Identify which cell holds the provided text, then report its [x, y] central coordinate. 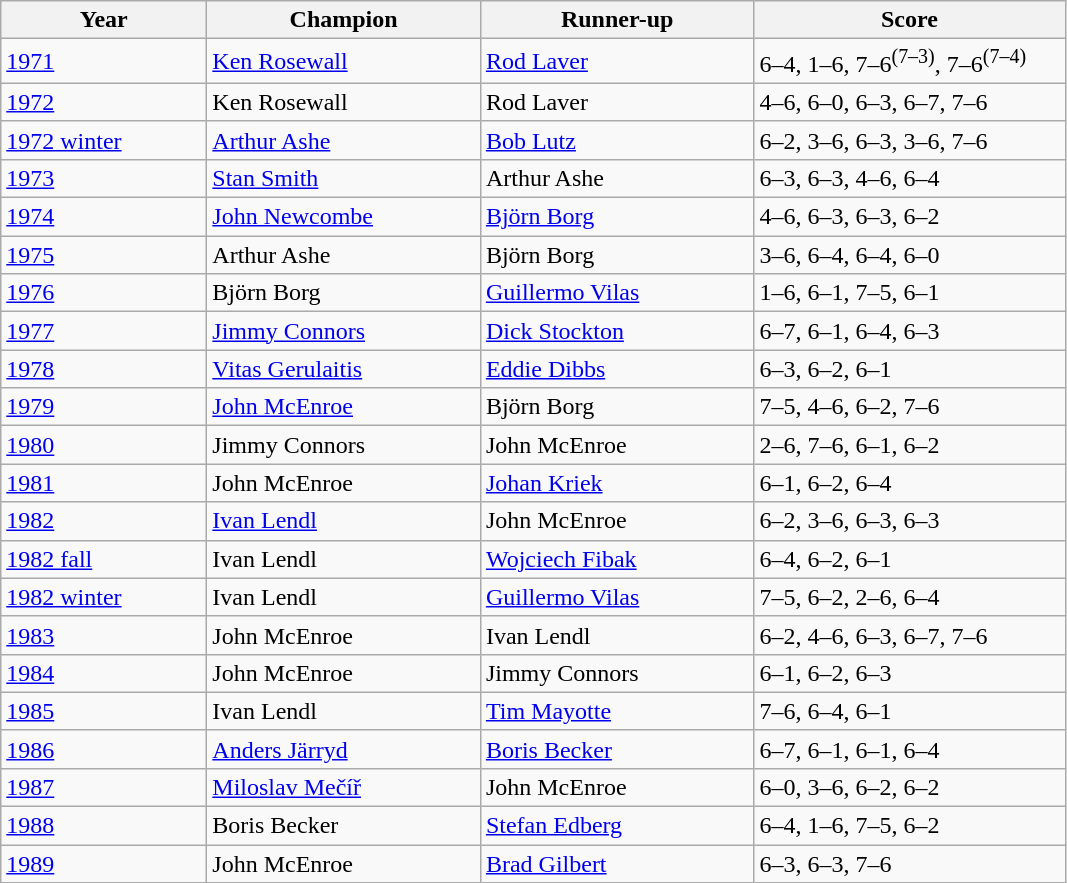
1983 [104, 635]
1978 [104, 369]
John Newcombe [344, 217]
Dick Stockton [617, 331]
1980 [104, 445]
6–1, 6–2, 6–4 [910, 483]
1–6, 6–1, 7–5, 6–1 [910, 293]
Runner-up [617, 20]
1988 [104, 826]
Champion [344, 20]
1975 [104, 255]
Score [910, 20]
1985 [104, 711]
1972 winter [104, 140]
1981 [104, 483]
6–7, 6–1, 6–1, 6–4 [910, 749]
Johan Kriek [617, 483]
1982 [104, 521]
6–4, 1–6, 7–5, 6–2 [910, 826]
Wojciech Fibak [617, 559]
1986 [104, 749]
Vitas Gerulaitis [344, 369]
3–6, 6–4, 6–4, 6–0 [910, 255]
Year [104, 20]
4–6, 6–0, 6–3, 6–7, 7–6 [910, 102]
Brad Gilbert [617, 864]
6–2, 3–6, 6–3, 6–3 [910, 521]
Stefan Edberg [617, 826]
1971 [104, 62]
1977 [104, 331]
6–3, 6–3, 7–6 [910, 864]
6–4, 1–6, 7–6(7–3), 7–6(7–4) [910, 62]
1987 [104, 787]
Anders Järryd [344, 749]
6–2, 3–6, 6–3, 3–6, 7–6 [910, 140]
1973 [104, 178]
6–3, 6–2, 6–1 [910, 369]
6–3, 6–3, 4–6, 6–4 [910, 178]
6–2, 4–6, 6–3, 6–7, 7–6 [910, 635]
1974 [104, 217]
1984 [104, 673]
7–5, 6–2, 2–6, 6–4 [910, 597]
1989 [104, 864]
Eddie Dibbs [617, 369]
Miloslav Mečíř [344, 787]
Tim Mayotte [617, 711]
6–4, 6–2, 6–1 [910, 559]
6–1, 6–2, 6–3 [910, 673]
2–6, 7–6, 6–1, 6–2 [910, 445]
Bob Lutz [617, 140]
7–5, 4–6, 6–2, 7–6 [910, 407]
1982 fall [104, 559]
1976 [104, 293]
1979 [104, 407]
7–6, 6–4, 6–1 [910, 711]
Stan Smith [344, 178]
1982 winter [104, 597]
6–0, 3–6, 6–2, 6–2 [910, 787]
4–6, 6–3, 6–3, 6–2 [910, 217]
6–7, 6–1, 6–4, 6–3 [910, 331]
1972 [104, 102]
